Identify which cell holds the provided text, then report its [X, Y] central coordinate. 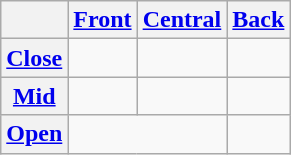
Front [102, 20]
Mid [34, 96]
Back [258, 20]
Open [34, 134]
Central [182, 20]
Close [34, 58]
